Extract the [X, Y] coordinate from the center of the cell holding the provided text.  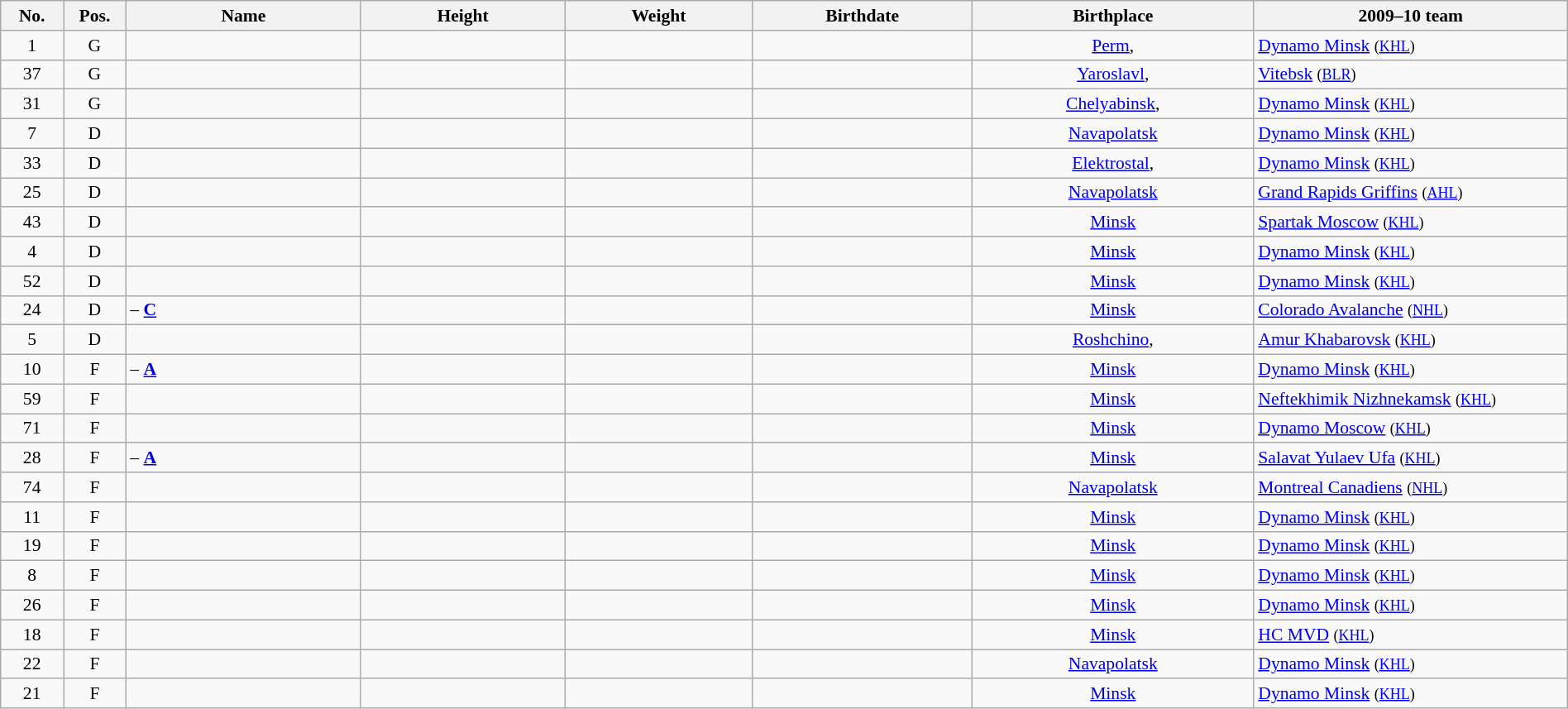
74 [32, 487]
No. [32, 16]
Roshchino, [1113, 340]
52 [32, 281]
33 [32, 163]
37 [32, 74]
Chelyabinsk, [1113, 104]
Vitebsk (BLR) [1411, 74]
11 [32, 517]
Dynamo Moscow (KHL) [1411, 429]
31 [32, 104]
5 [32, 340]
Neftekhimik Nizhnekamsk (KHL) [1411, 399]
Weight [658, 16]
Pos. [95, 16]
Amur Khabarovsk (KHL) [1411, 340]
24 [32, 310]
22 [32, 664]
Salavat Yulaev Ufa (KHL) [1411, 458]
59 [32, 399]
1 [32, 46]
Perm, [1113, 46]
19 [32, 546]
71 [32, 429]
4 [32, 252]
10 [32, 370]
25 [32, 193]
Birthdate [862, 16]
21 [32, 694]
26 [32, 606]
Elektrostal, [1113, 163]
2009–10 team [1411, 16]
Spartak Moscow (KHL) [1411, 223]
43 [32, 223]
28 [32, 458]
Height [462, 16]
Montreal Canadiens (NHL) [1411, 487]
Grand Rapids Griffins (AHL) [1411, 193]
8 [32, 576]
Birthplace [1113, 16]
HC MVD (KHL) [1411, 635]
Colorado Avalanche (NHL) [1411, 310]
7 [32, 134]
Name [243, 16]
Yaroslavl, [1113, 74]
– C [243, 310]
18 [32, 635]
